Provide the [x, y] coordinate of the cell's center where the given text is located.  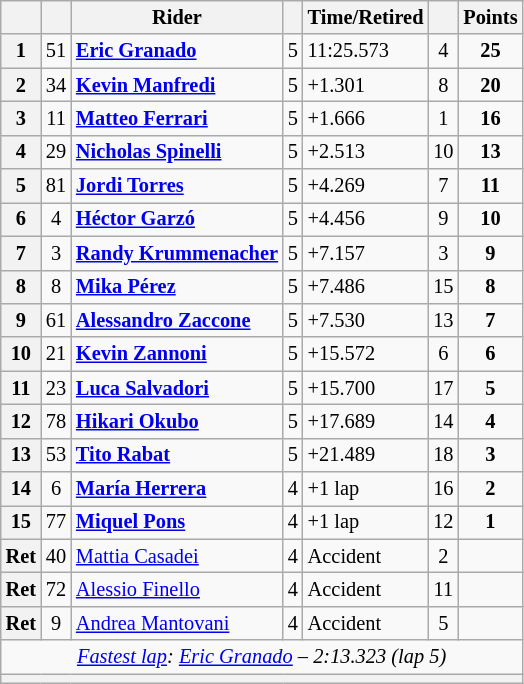
53 [56, 455]
61 [56, 320]
77 [56, 522]
Héctor Garzó [177, 219]
Nicholas Spinelli [177, 152]
Points [490, 17]
+15.700 [366, 388]
Kevin Zannoni [177, 354]
+1.301 [366, 85]
Luca Salvadori [177, 388]
Andrea Mantovani [177, 623]
+21.489 [366, 455]
Eric Granado [177, 51]
+7.157 [366, 253]
+2.513 [366, 152]
21 [56, 354]
72 [56, 589]
23 [56, 388]
+7.530 [366, 320]
18 [443, 455]
Jordi Torres [177, 186]
+15.572 [366, 354]
17 [443, 388]
Time/Retired [366, 17]
Rider [177, 17]
Hikari Okubo [177, 421]
Tito Rabat [177, 455]
40 [56, 556]
Randy Krummenacher [177, 253]
+17.689 [366, 421]
María Herrera [177, 489]
Fastest lap: Eric Granado – 2:13.323 (lap 5) [262, 657]
+1.666 [366, 118]
Miquel Pons [177, 522]
25 [490, 51]
78 [56, 421]
+4.456 [366, 219]
20 [490, 85]
Matteo Ferrari [177, 118]
Kevin Manfredi [177, 85]
+4.269 [366, 186]
81 [56, 186]
11:25.573 [366, 51]
34 [56, 85]
Mattia Casadei [177, 556]
29 [56, 152]
Alessio Finello [177, 589]
Mika Pérez [177, 287]
Alessandro Zaccone [177, 320]
51 [56, 51]
+7.486 [366, 287]
